Detect which cell encompasses the target text, then output its [X, Y] center coordinate. 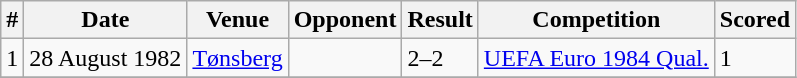
Scored [754, 20]
Opponent [345, 20]
Venue [238, 20]
UEFA Euro 1984 Qual. [596, 58]
28 August 1982 [106, 58]
2–2 [440, 58]
Result [440, 20]
# [12, 20]
Date [106, 20]
Competition [596, 20]
Tønsberg [238, 58]
